Scan for the cell matching the given text and deliver its (X, Y) coordinate at center. 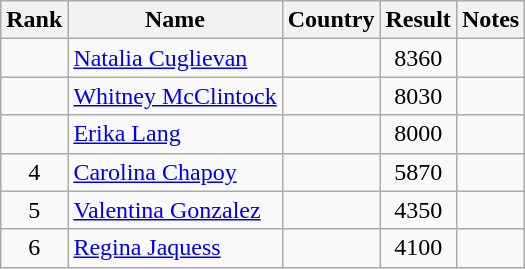
Regina Jaquess (175, 248)
Erika Lang (175, 134)
5 (34, 210)
5870 (418, 172)
8000 (418, 134)
Result (418, 20)
8360 (418, 58)
8030 (418, 96)
Natalia Cuglievan (175, 58)
4 (34, 172)
Valentina Gonzalez (175, 210)
Notes (490, 20)
4100 (418, 248)
Carolina Chapoy (175, 172)
Name (175, 20)
Whitney McClintock (175, 96)
Country (331, 20)
6 (34, 248)
Rank (34, 20)
4350 (418, 210)
